For the text-containing cell, return its midpoint in [X, Y] coordinate format. 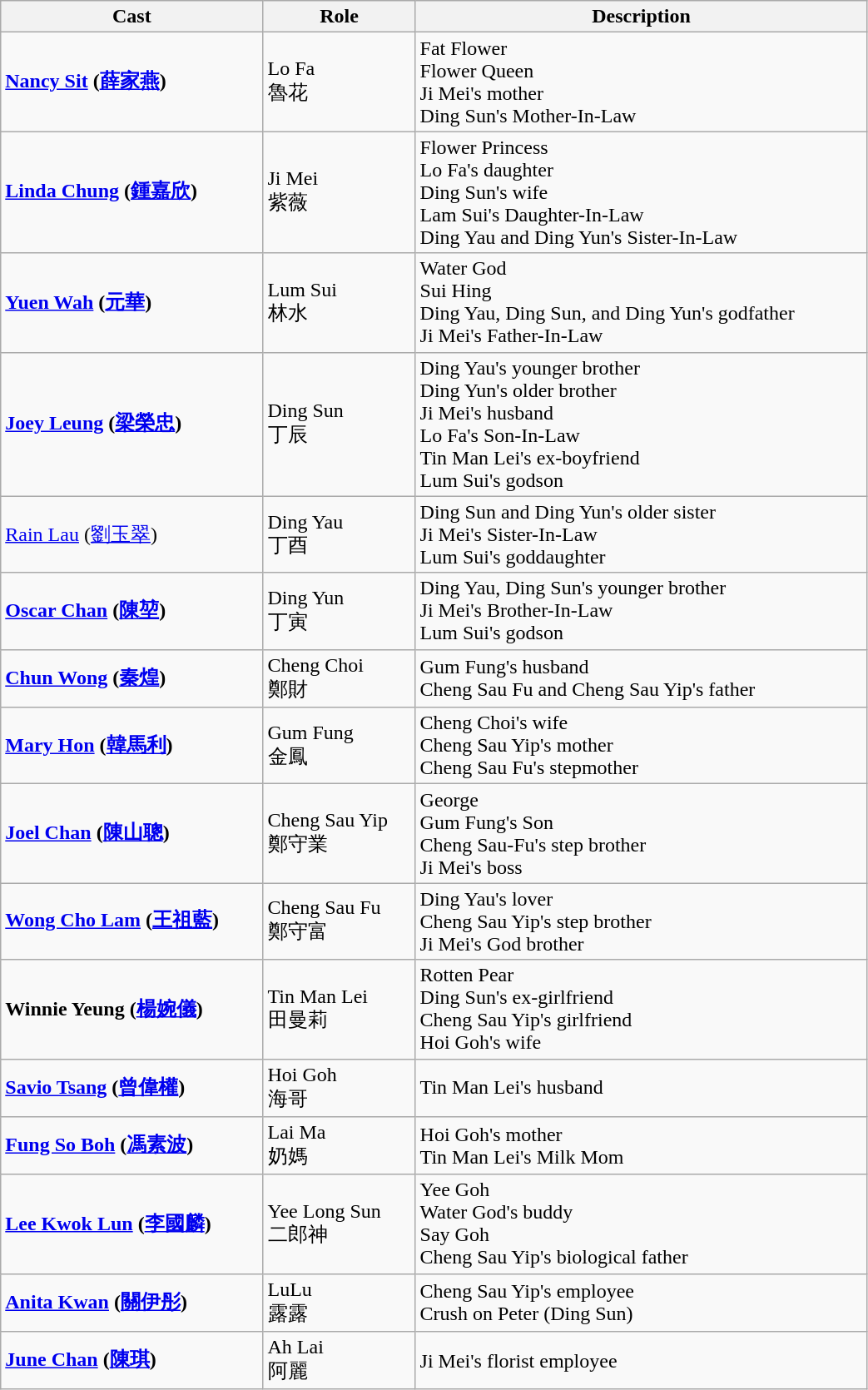
Ding Yun 丁寅 [340, 611]
Fung So Boh (馮素波) [131, 1146]
Ding Yau 丁酉 [340, 534]
Rain Lau (劉玉翠) [131, 534]
Fat Flower Flower Queen Ji Mei's mother Ding Sun's Mother-In-Law [641, 82]
Cheng Choi's wife Cheng Sau Yip's mother Cheng Sau Fu's stepmother [641, 746]
Nancy Sit (薛家燕) [131, 82]
Cheng Sau Fu 鄭守富 [340, 921]
Cheng Sau Yip's employee Crush on Peter (Ding Sun) [641, 1303]
Lum Sui 林水 [340, 303]
Ding Sun and Ding Yun's older sister Ji Mei's Sister-In-Law Lum Sui's goddaughter [641, 534]
Ah Lai 阿麗 [340, 1361]
Lai Ma 奶媽 [340, 1146]
LuLu 露露 [340, 1303]
Hoi Goh's mother Tin Man Lei's Milk Mom [641, 1146]
Linda Chung (鍾嘉欣) [131, 192]
Mary Hon (韓馬利) [131, 746]
Flower Princess Lo Fa's daughter Ding Sun's wife Lam Sui's Daughter-In-Law Ding Yau and Ding Yun's Sister-In-Law [641, 192]
Hoi Goh 海哥 [340, 1088]
Joel Chan (陳山聰) [131, 834]
George Gum Fung's Son Cheng Sau-Fu's step brother Ji Mei's boss [641, 834]
Ding Yau's lover Cheng Sau Yip's step brother Ji Mei's God brother [641, 921]
Lo Fa 魯花 [340, 82]
Cheng Sau Yip 鄭守業 [340, 834]
Ding Yau, Ding Sun's younger brother Ji Mei's Brother-In-Law Lum Sui's godson [641, 611]
June Chan (陳琪) [131, 1361]
Cheng Choi 鄭財 [340, 678]
Gum Fung 金鳳 [340, 746]
Rotten Pear Ding Sun's ex-girlfriend Cheng Sau Yip's girlfriend Hoi Goh's wife [641, 1009]
Oscar Chan (陳堃) [131, 611]
Ji Mei's florist employee [641, 1361]
Lee Kwok Lun (李國麟) [131, 1224]
Savio Tsang (曾偉權) [131, 1088]
Role [340, 17]
Yee Goh Water God's buddy Say Goh Cheng Sau Yip's biological father [641, 1224]
Ding Yau's younger brother Ding Yun's older brother Ji Mei's husband Lo Fa's Son-In-Law Tin Man Lei's ex-boyfriend Lum Sui's godson [641, 424]
Winnie Yeung (楊婉儀) [131, 1009]
Cast [131, 17]
Gum Fung's husband Cheng Sau Fu and Cheng Sau Yip's father [641, 678]
Wong Cho Lam (王祖藍) [131, 921]
Tin Man Lei's husband [641, 1088]
Yee Long Sun 二郎神 [340, 1224]
Anita Kwan (關伊彤) [131, 1303]
Yuen Wah (元華) [131, 303]
Ding Sun 丁辰 [340, 424]
Ji Mei 紫薇 [340, 192]
Tin Man Lei 田曼莉 [340, 1009]
Water God Sui Hing Ding Yau, Ding Sun, and Ding Yun's godfather Ji Mei's Father-In-Law [641, 303]
Description [641, 17]
Chun Wong (秦煌) [131, 678]
Joey Leung (梁榮忠) [131, 424]
